Extract the (x, y) coordinate from the center of the cell holding the provided text.  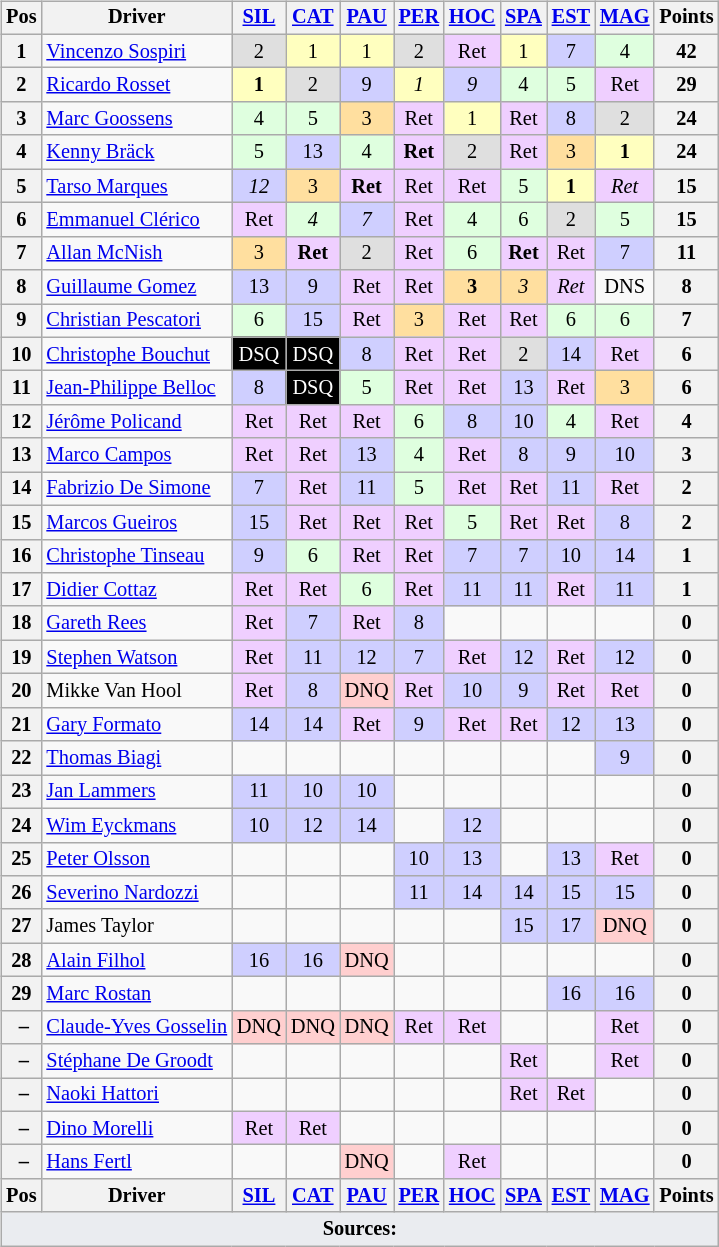
Claude-Yves Gosselin (136, 1027)
27 (21, 926)
Dino Morelli (136, 1128)
Didier Cottaz (136, 590)
Fabrizio De Simone (136, 489)
Ricardo Rosset (136, 85)
DNS (625, 287)
Gareth Rees (136, 623)
20 (21, 691)
Naoki Hattori (136, 1095)
Stephen Watson (136, 657)
Mikke Van Hool (136, 691)
Marc Rostan (136, 994)
James Taylor (136, 926)
Wim Eyckmans (136, 825)
Hans Fertl (136, 1162)
Guillaume Gomez (136, 287)
Severino Nardozzi (136, 893)
Marcos Gueiros (136, 522)
21 (21, 724)
Marco Campos (136, 455)
18 (21, 623)
Gary Formato (136, 724)
Marc Goossens (136, 119)
28 (21, 960)
Jan Lammers (136, 792)
Vincenzo Sospiri (136, 51)
26 (21, 893)
Peter Olsson (136, 859)
Jean-Philippe Belloc (136, 388)
Sources: (360, 1229)
Emmanuel Clérico (136, 220)
Christophe Bouchut (136, 354)
22 (21, 758)
Alain Filhol (136, 960)
Thomas Biagi (136, 758)
23 (21, 792)
25 (21, 859)
Christophe Tinseau (136, 556)
Tarso Marques (136, 186)
19 (21, 657)
Christian Pescatori (136, 321)
Stéphane De Groodt (136, 1061)
Allan McNish (136, 253)
Kenny Bräck (136, 152)
Jérôme Policand (136, 422)
42 (686, 51)
